For the text-containing cell, return its midpoint in [X, Y] coordinate format. 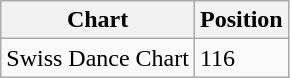
Chart [98, 20]
116 [241, 58]
Position [241, 20]
Swiss Dance Chart [98, 58]
